Capture the cell that displays the provided text and extract its [X, Y] central coordinate. 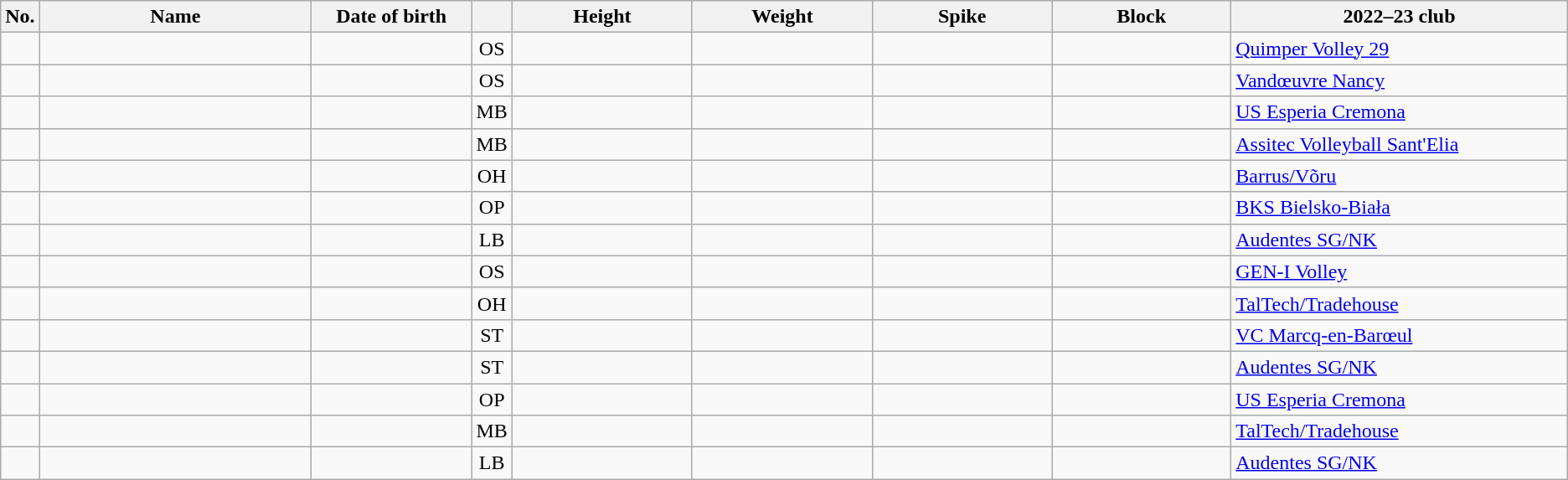
Name [175, 17]
GEN-I Volley [1400, 271]
2022–23 club [1400, 17]
Block [1142, 17]
BKS Bielsko-Biała [1400, 208]
No. [20, 17]
Assitec Volleyball Sant'Elia [1400, 144]
Quimper Volley 29 [1400, 49]
Spike [962, 17]
Weight [782, 17]
Vandœuvre Nancy [1400, 80]
Height [601, 17]
Barrus/Võru [1400, 176]
Date of birth [391, 17]
VC Marcq-en-Barœul [1400, 335]
